Scan for the cell matching the given text and deliver its [X, Y] coordinate at center. 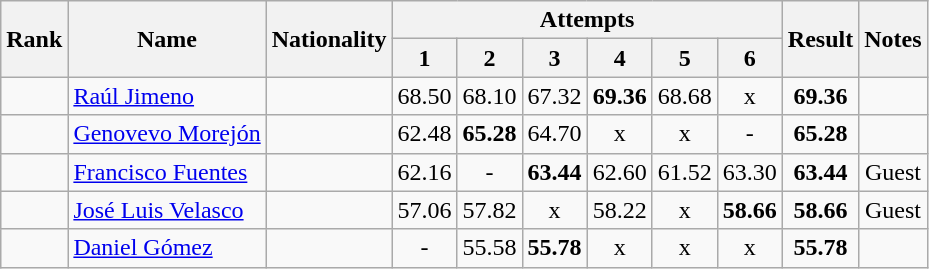
Rank [34, 39]
Genovevo Morejón [167, 134]
Notes [893, 39]
Daniel Gómez [167, 248]
62.16 [424, 172]
64.70 [554, 134]
68.50 [424, 96]
Raúl Jimeno [167, 96]
Nationality [329, 39]
3 [554, 58]
2 [490, 58]
Francisco Fuentes [167, 172]
58.22 [620, 210]
63.30 [750, 172]
68.10 [490, 96]
4 [620, 58]
6 [750, 58]
Attempts [587, 20]
5 [684, 58]
61.52 [684, 172]
62.48 [424, 134]
57.06 [424, 210]
55.58 [490, 248]
67.32 [554, 96]
68.68 [684, 96]
Result [820, 39]
1 [424, 58]
57.82 [490, 210]
José Luis Velasco [167, 210]
Name [167, 39]
62.60 [620, 172]
